Return the (x, y) coordinate for the center point of the cell that contains the specified text.  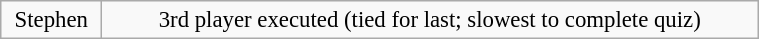
3rd player executed (tied for last; slowest to complete quiz) (430, 20)
Stephen (51, 20)
